Find where the given text appears and provide that cell's center as (X, Y) coordinate. 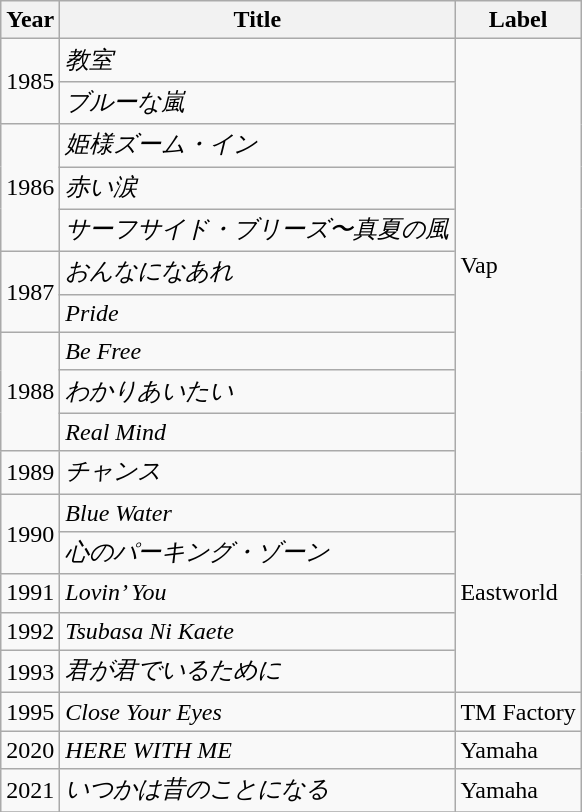
Pride (258, 313)
Vap (518, 266)
1991 (30, 593)
赤い涙 (258, 188)
Label (518, 20)
1992 (30, 631)
Tsubasa Ni Kaete (258, 631)
Blue Water (258, 513)
チャンス (258, 472)
いつかは昔のことになる (258, 790)
1995 (30, 712)
Title (258, 20)
わかりあいたい (258, 392)
1985 (30, 82)
Real Mind (258, 432)
おんなになあれ (258, 274)
教室 (258, 60)
Eastworld (518, 594)
サーフサイド・ブリーズ〜真夏の風 (258, 230)
1988 (30, 392)
君が君でいるために (258, 672)
HERE WITH ME (258, 750)
2020 (30, 750)
1989 (30, 472)
Close Your Eyes (258, 712)
心のパーキング・ゾーン (258, 554)
1986 (30, 188)
1987 (30, 292)
1993 (30, 672)
姫様ズーム・イン (258, 146)
Lovin’ You (258, 593)
2021 (30, 790)
Year (30, 20)
TM Factory (518, 712)
ブルーな嵐 (258, 102)
Be Free (258, 351)
1990 (30, 534)
